Determine the [X, Y] coordinate at the center of the cell enclosing the given text.  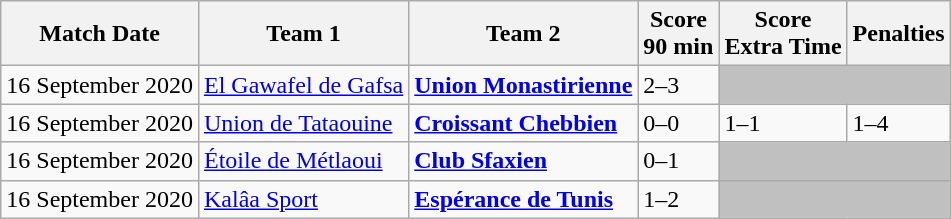
Kalâa Sport [303, 199]
Croissant Chebbien [524, 123]
1–2 [678, 199]
Match Date [100, 34]
2–3 [678, 85]
Étoile de Métlaoui [303, 161]
Penalties [898, 34]
Union de Tataouine [303, 123]
Club Sfaxien [524, 161]
Score90 min [678, 34]
ScoreExtra Time [783, 34]
Union Monastirienne [524, 85]
0–1 [678, 161]
El Gawafel de Gafsa [303, 85]
0–0 [678, 123]
Espérance de Tunis [524, 199]
1–1 [783, 123]
Team 1 [303, 34]
1–4 [898, 123]
Team 2 [524, 34]
